Return (x, y) of the center of cell containing provided text 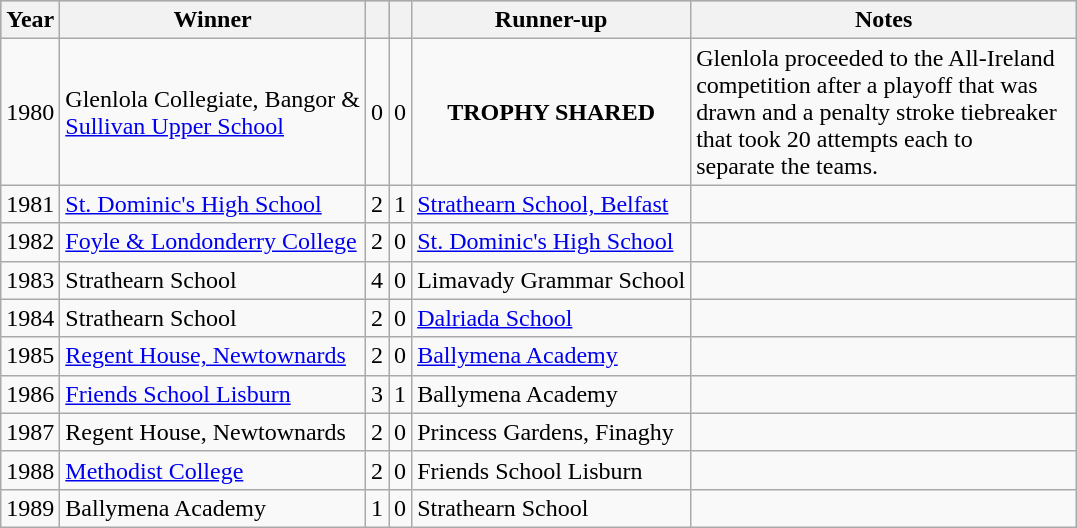
3 (376, 394)
Glenlola Collegiate, Bangor &Sullivan Upper School (213, 112)
Winner (213, 20)
1983 (30, 280)
Methodist College (213, 470)
1984 (30, 318)
Foyle & Londonderry College (213, 242)
1989 (30, 508)
Princess Gardens, Finaghy (552, 432)
1988 (30, 470)
1986 (30, 394)
TROPHY SHARED (552, 112)
Runner-up (552, 20)
4 (376, 280)
1982 (30, 242)
1980 (30, 112)
Year (30, 20)
Limavady Grammar School (552, 280)
Notes (884, 20)
Dalriada School (552, 318)
Strathearn School, Belfast (552, 204)
1985 (30, 356)
1981 (30, 204)
1987 (30, 432)
